Output the (x, y) coordinate of the center of the cell containing the given text.  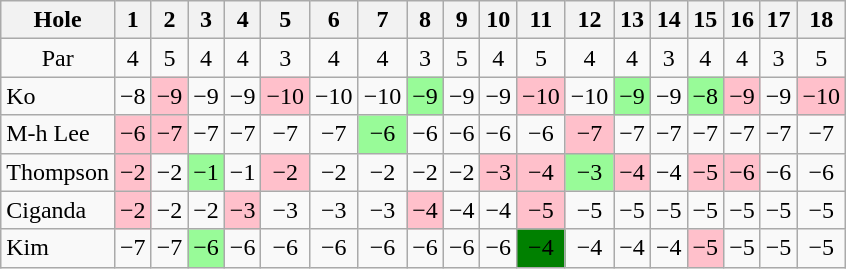
Kim (58, 248)
10 (498, 20)
Thompson (58, 172)
2 (170, 20)
7 (382, 20)
16 (742, 20)
1 (132, 20)
8 (426, 20)
17 (778, 20)
Ciganda (58, 210)
Ko (58, 96)
6 (334, 20)
13 (632, 20)
Hole (58, 20)
18 (822, 20)
9 (462, 20)
14 (668, 20)
15 (706, 20)
M-h Lee (58, 134)
Par (58, 58)
11 (542, 20)
12 (590, 20)
